Pinpoint the cell where the given text exists, returning its (x, y) midpoint coordinate. 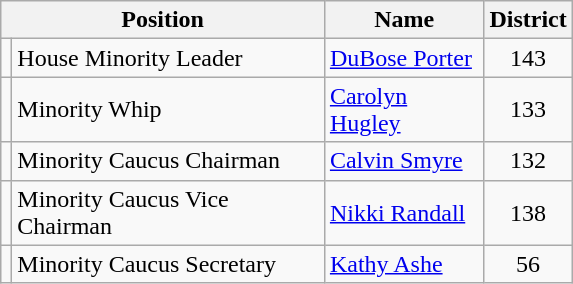
Kathy Ashe (404, 264)
132 (528, 161)
143 (528, 58)
Position (163, 20)
Nikki Randall (404, 212)
Minority Caucus Vice Chairman (168, 212)
138 (528, 212)
DuBose Porter (404, 58)
Carolyn Hugley (404, 110)
House Minority Leader (168, 58)
133 (528, 110)
Name (404, 20)
District (528, 20)
56 (528, 264)
Calvin Smyre (404, 161)
Minority Whip (168, 110)
Minority Caucus Chairman (168, 161)
Minority Caucus Secretary (168, 264)
